Pinpoint the cell where the given text exists, returning its [X, Y] midpoint coordinate. 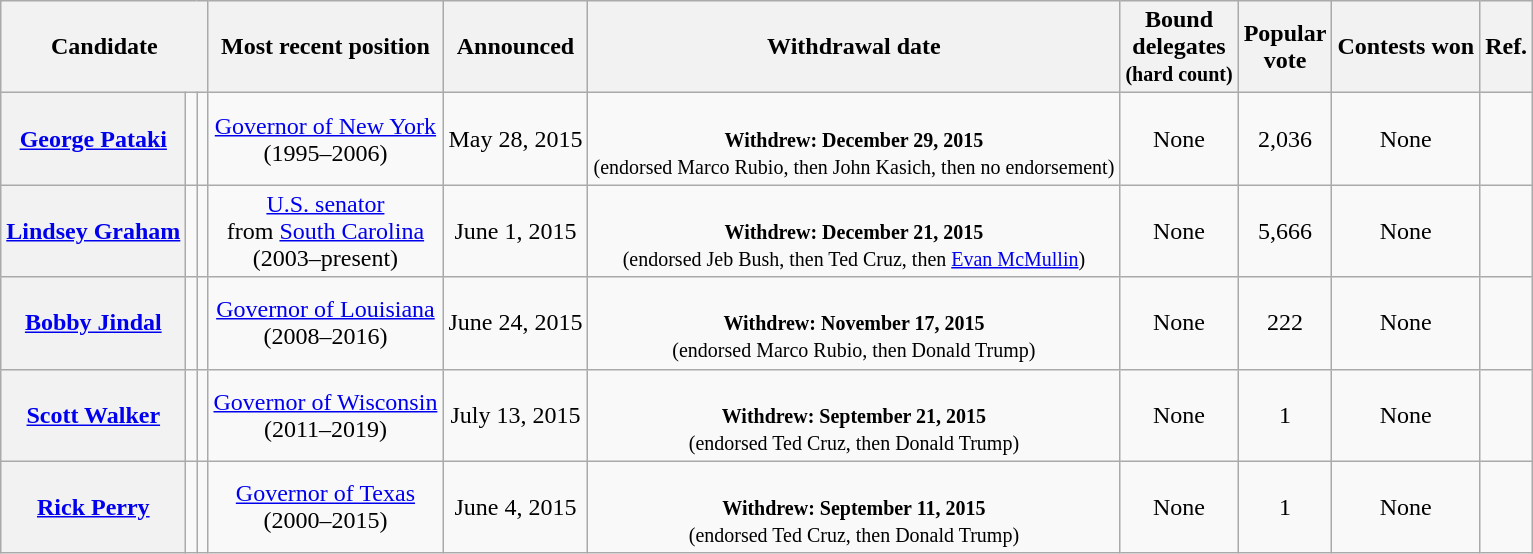
Lindsey Graham [94, 231]
Withdrew: December 29, 2015(endorsed Marco Rubio, then John Kasich, then no endorsement) [854, 139]
George Pataki [94, 139]
Governor of Wisconsin(2011–2019) [326, 415]
June 1, 2015 [516, 231]
U.S. senator from South Carolina(2003–present) [326, 231]
Withdrew: September 21, 2015(endorsed Ted Cruz, then Donald Trump) [854, 415]
Withdrew: December 21, 2015(endorsed Jeb Bush, then Ted Cruz, then Evan McMullin) [854, 231]
Bounddelegates (hard count) [1179, 47]
Contests won [1406, 47]
July 13, 2015 [516, 415]
Most recent position [326, 47]
May 28, 2015 [516, 139]
Governor of Texas(2000–2015) [326, 507]
Popularvote [1285, 47]
Announced [516, 47]
2,036 [1285, 139]
June 4, 2015 [516, 507]
Bobby Jindal [94, 323]
Governor of Louisiana(2008–2016) [326, 323]
Scott Walker [94, 415]
Candidate [104, 47]
5,666 [1285, 231]
June 24, 2015 [516, 323]
222 [1285, 323]
Governor of New York(1995–2006) [326, 139]
Withdrew: November 17, 2015(endorsed Marco Rubio, then Donald Trump) [854, 323]
Withdrawal date [854, 47]
Rick Perry [94, 507]
Ref. [1506, 47]
Withdrew: September 11, 2015(endorsed Ted Cruz, then Donald Trump) [854, 507]
